Scan for the cell matching the given text and deliver its [x, y] coordinate at center. 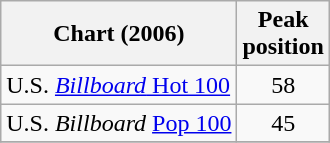
58 [283, 85]
Chart (2006) [119, 34]
U.S. Billboard Pop 100 [119, 123]
U.S. Billboard Hot 100 [119, 85]
Peakposition [283, 34]
45 [283, 123]
